Locate the cell with the specified text and output its (X, Y) center coordinate. 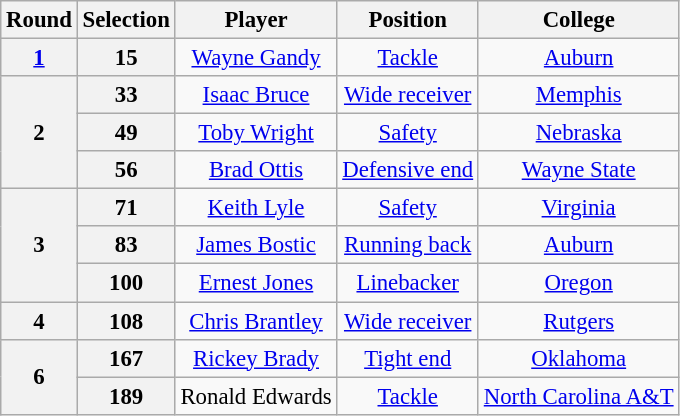
71 (126, 208)
Chris Brantley (256, 321)
Keith Lyle (256, 208)
2 (39, 132)
Rickey Brady (256, 358)
3 (39, 246)
College (578, 20)
Nebraska (578, 133)
33 (126, 95)
Player (256, 20)
100 (126, 283)
Toby Wright (256, 133)
49 (126, 133)
Isaac Bruce (256, 95)
Memphis (578, 95)
James Bostic (256, 245)
North Carolina A&T (578, 396)
Oklahoma (578, 358)
108 (126, 321)
Ernest Jones (256, 283)
Round (39, 20)
Oregon (578, 283)
Ronald Edwards (256, 396)
Rutgers (578, 321)
Brad Ottis (256, 170)
Running back (408, 245)
Wayne State (578, 170)
83 (126, 245)
Position (408, 20)
4 (39, 321)
189 (126, 396)
Defensive end (408, 170)
1 (39, 58)
Wayne Gandy (256, 58)
Linebacker (408, 283)
6 (39, 376)
Selection (126, 20)
Tight end (408, 358)
167 (126, 358)
15 (126, 58)
Virginia (578, 208)
56 (126, 170)
